Provide the [X, Y] coordinate of the cell's center where the given text is located.  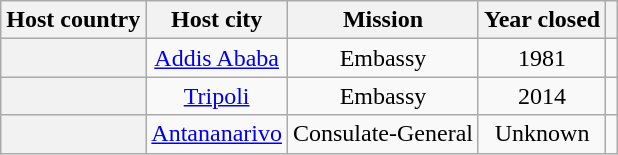
Antananarivo [217, 134]
Year closed [542, 20]
2014 [542, 96]
Addis Ababa [217, 58]
1981 [542, 58]
Tripoli [217, 96]
Unknown [542, 134]
Host city [217, 20]
Consulate-General [382, 134]
Host country [74, 20]
Mission [382, 20]
